Locate the cell with the specified text and output its [X, Y] center coordinate. 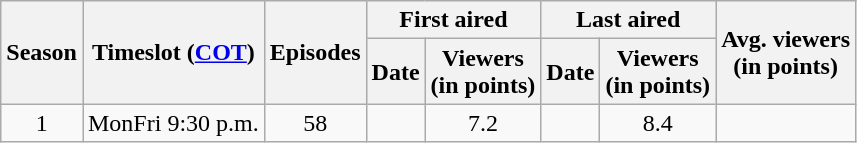
Last aired [628, 20]
MonFri 9:30 p.m. [173, 123]
8.4 [658, 123]
Season [42, 52]
Avg. viewers(in points) [786, 52]
7.2 [483, 123]
1 [42, 123]
Timeslot (COT) [173, 52]
Episodes [315, 52]
First aired [454, 20]
58 [315, 123]
